From the cell containing the given text, extract its center point as [x, y] coordinate. 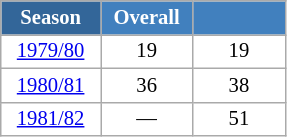
36 [146, 85]
1979/80 [51, 51]
38 [239, 85]
1981/82 [51, 119]
1980/81 [51, 85]
Overall [146, 17]
Season [51, 17]
51 [239, 119]
— [146, 119]
